Locate the cell with the specified text and output its (X, Y) center coordinate. 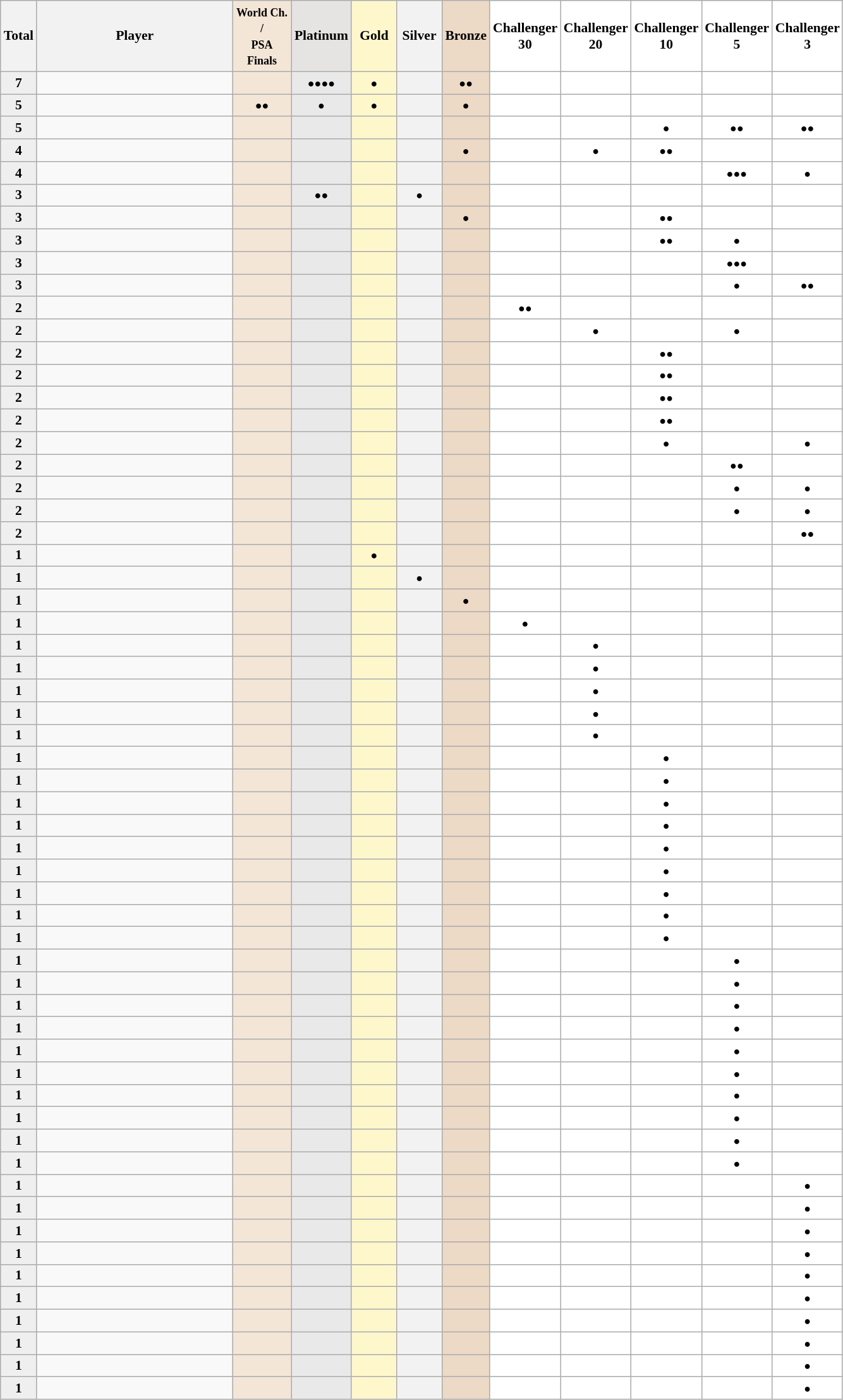
World Ch. /PSA Finals (262, 36)
Challenger 5 (737, 36)
●●●● (321, 83)
Challenger 3 (808, 36)
Total (19, 36)
Gold (374, 36)
Challenger 10 (666, 36)
Silver (420, 36)
Platinum (321, 36)
Challenger 20 (596, 36)
7 (19, 83)
Challenger 30 (525, 36)
Bronze (466, 36)
Player (135, 36)
